Extract the (x, y) coordinate from the center of the cell holding the provided text.  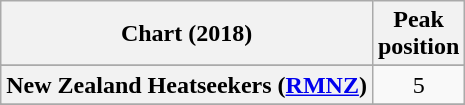
Peakposition (418, 34)
New Zealand Heatseekers (RMNZ) (187, 85)
Chart (2018) (187, 34)
5 (418, 85)
